Output the [X, Y] coordinate of the center of the cell containing the given text.  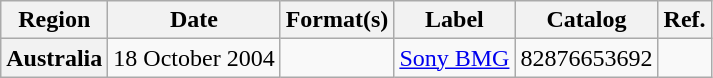
Australia [54, 58]
Format(s) [337, 20]
Ref. [684, 20]
18 October 2004 [194, 58]
Region [54, 20]
Label [454, 20]
Sony BMG [454, 58]
Date [194, 20]
82876653692 [586, 58]
Catalog [586, 20]
